Return [X, Y] of the center of cell containing provided text 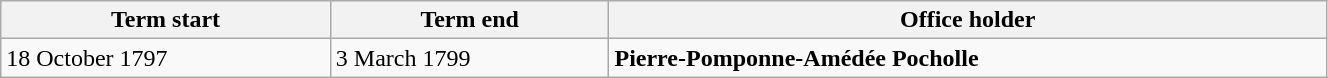
Office holder [968, 20]
Term start [166, 20]
Term end [470, 20]
3 March 1799 [470, 58]
18 October 1797 [166, 58]
Pierre-Pomponne-Amédée Pocholle [968, 58]
